Search for the cell housing the specified text and yield its [x, y] center coordinate. 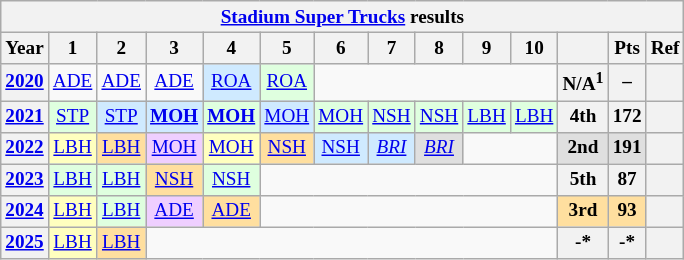
Pts [627, 48]
3rd [583, 211]
1 [72, 48]
Ref [665, 48]
2020 [25, 82]
191 [627, 148]
3 [174, 48]
172 [627, 116]
2023 [25, 180]
N/A1 [583, 82]
– [627, 82]
9 [487, 48]
93 [627, 211]
4 [232, 48]
2nd [583, 148]
87 [627, 180]
2024 [25, 211]
Stadium Super Trucks results [342, 17]
Year [25, 48]
2022 [25, 148]
2021 [25, 116]
7 [392, 48]
5th [583, 180]
2025 [25, 243]
8 [439, 48]
4th [583, 116]
5 [287, 48]
6 [341, 48]
2 [122, 48]
10 [534, 48]
